Output the (X, Y) coordinate of the center of the cell containing the given text.  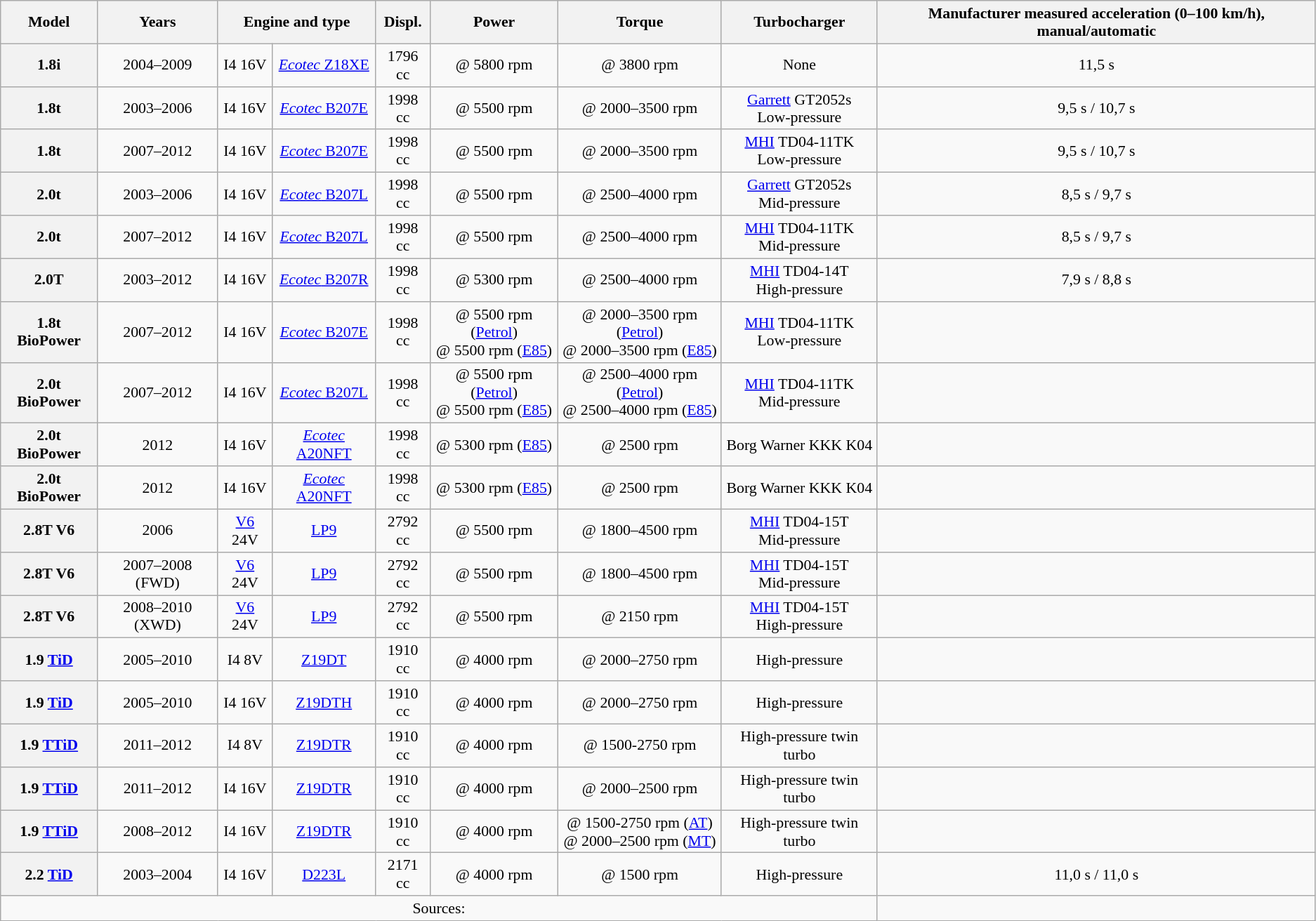
@ 2000–2500 rpm (640, 788)
1.8t BioPower (49, 331)
Sources: (440, 908)
7,9 s / 8,8 s (1096, 279)
1.8i (49, 65)
D223L (324, 873)
None (799, 65)
@ 2000–3500 rpm (Petrol) @ 2000–3500 rpm (E85) (640, 331)
2008–2012 (157, 831)
2.0T (49, 279)
MHI TD04-14THigh-pressure (799, 279)
@ 1500-2750 rpm (AT) @ 2000–2500 rpm (MT) (640, 831)
Z19DTH (324, 702)
11,5 s (1096, 65)
Turbocharger (799, 21)
Years (157, 21)
@ 5300 rpm (494, 279)
Model (49, 21)
@ 3800 rpm (640, 65)
Ecotec B207R (324, 279)
2004–2009 (157, 65)
1796 cc (403, 65)
2003–2012 (157, 279)
Torque (640, 21)
MHI TD04-15THigh-pressure (799, 616)
@ 5800 rpm (494, 65)
2006 (157, 531)
2007–2008 (FWD) (157, 573)
Z19DT (324, 658)
Power (494, 21)
@ 2150 rpm (640, 616)
2.2 TiD (49, 873)
@ 1500-2750 rpm (640, 746)
2171 cc (403, 873)
Manufacturer measured acceleration (0–100 km/h), manual/automatic (1096, 21)
2003–2004 (157, 873)
Garrett GT2052sLow-pressure (799, 108)
@ 1500 rpm (640, 873)
Garrett GT2052sMid-pressure (799, 194)
2008–2010 (XWD) (157, 616)
Engine and type (296, 21)
@ 2500–4000 rpm (Petrol) @ 2500–4000 rpm (E85) (640, 393)
Ecotec Z18XE (324, 65)
Displ. (403, 21)
11,0 s / 11,0 s (1096, 873)
